Locate the cell with the specified text and output its [x, y] center coordinate. 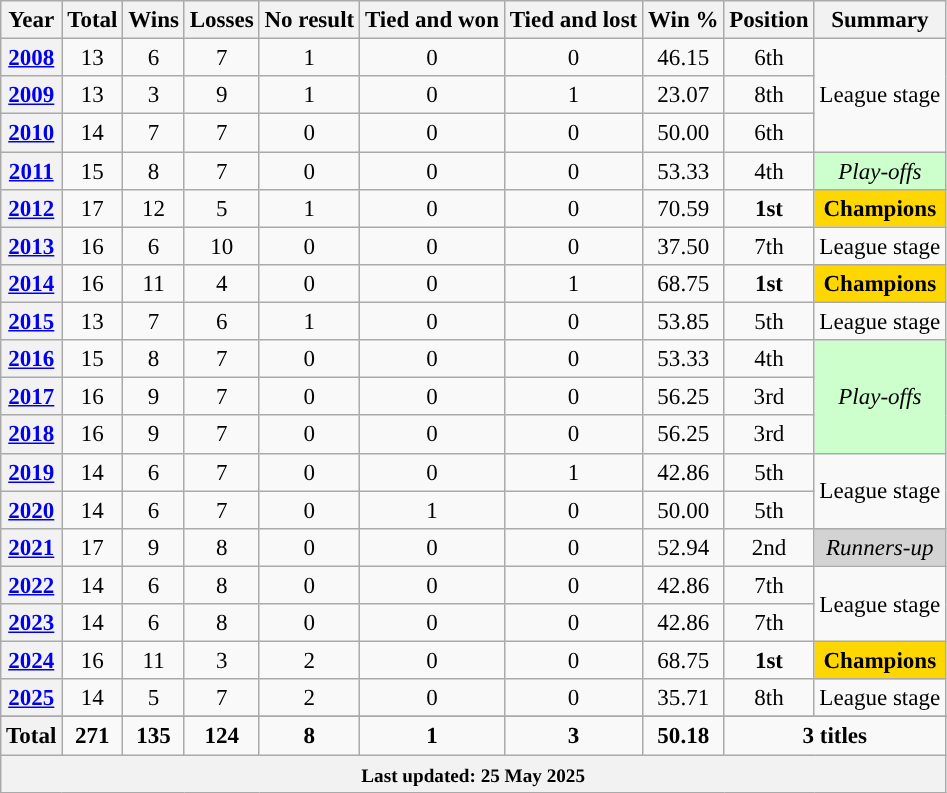
2008 [32, 58]
2012 [32, 209]
Tied and won [432, 20]
2018 [32, 435]
50.18 [684, 736]
37.50 [684, 246]
46.15 [684, 58]
271 [92, 736]
2024 [32, 661]
2014 [32, 284]
2017 [32, 397]
Wins [154, 20]
Summary [880, 20]
2016 [32, 359]
135 [154, 736]
No result [309, 20]
Runners-up [880, 548]
10 [222, 246]
2015 [32, 322]
Tied and lost [573, 20]
2022 [32, 585]
2023 [32, 623]
Position [769, 20]
2011 [32, 171]
12 [154, 209]
70.59 [684, 209]
Losses [222, 20]
Last updated: 25 May 2025 [474, 774]
2021 [32, 548]
Win % [684, 20]
124 [222, 736]
4 [222, 284]
2020 [32, 510]
Year [32, 20]
23.07 [684, 95]
2013 [32, 246]
52.94 [684, 548]
2010 [32, 133]
53.85 [684, 322]
3 titles [835, 736]
2009 [32, 95]
2nd [769, 548]
2025 [32, 698]
2019 [32, 472]
35.71 [684, 698]
